Locate the cell with the specified text and output its (X, Y) center coordinate. 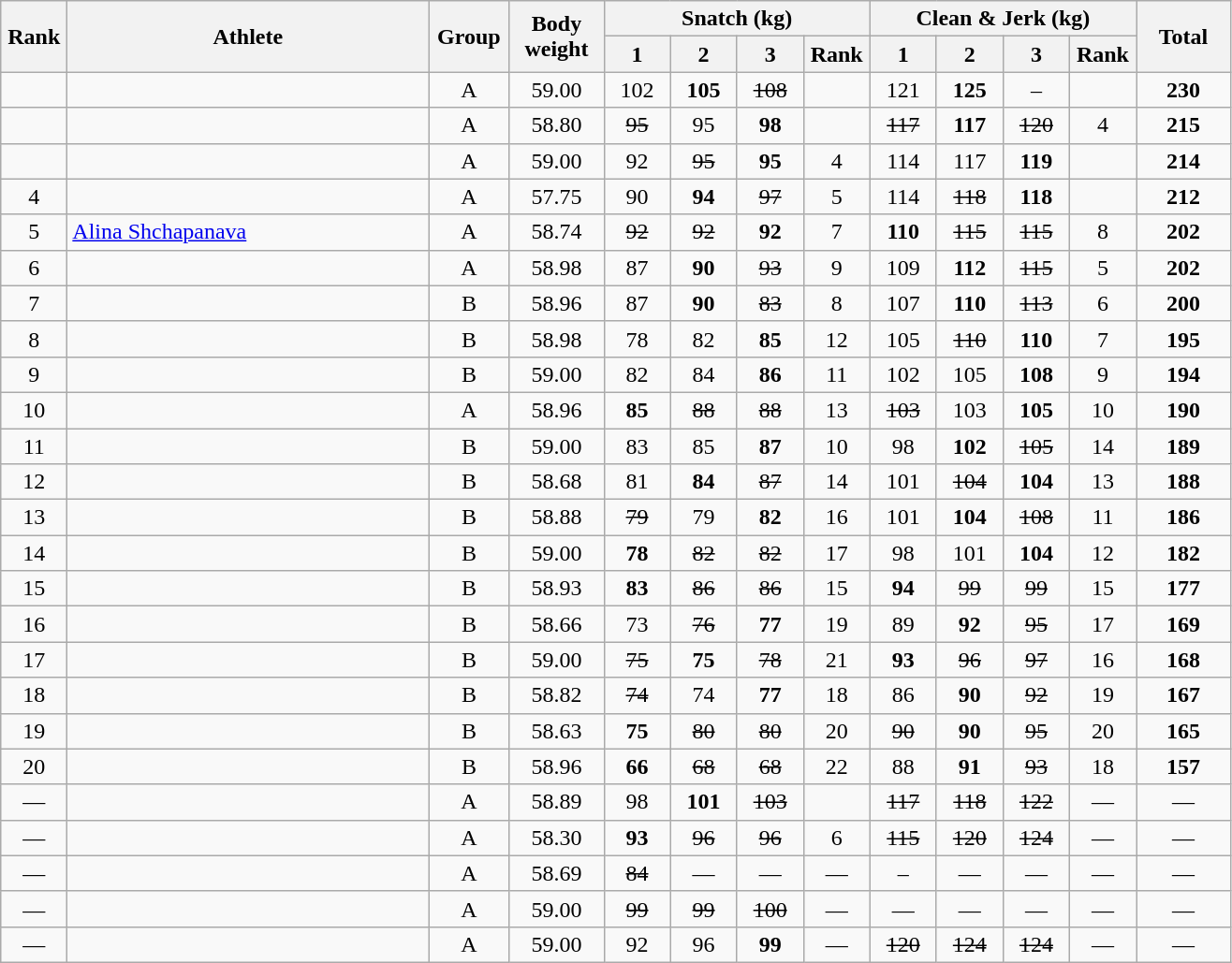
125 (970, 90)
186 (1183, 518)
58.80 (556, 125)
100 (770, 909)
81 (637, 482)
109 (902, 268)
66 (637, 766)
122 (1035, 802)
91 (970, 766)
212 (1183, 197)
57.75 (556, 197)
188 (1183, 482)
Snatch (kg) (737, 19)
Body weight (556, 36)
58.82 (556, 695)
177 (1183, 589)
21 (837, 660)
121 (902, 90)
215 (1183, 125)
Clean & Jerk (kg) (1003, 19)
22 (837, 766)
200 (1183, 303)
Total (1183, 36)
58.30 (556, 838)
76 (704, 624)
182 (1183, 553)
167 (1183, 695)
165 (1183, 731)
195 (1183, 339)
230 (1183, 90)
112 (970, 268)
58.68 (556, 482)
58.88 (556, 518)
58.69 (556, 873)
169 (1183, 624)
73 (637, 624)
214 (1183, 161)
157 (1183, 766)
113 (1035, 303)
189 (1183, 446)
58.66 (556, 624)
58.74 (556, 232)
58.89 (556, 802)
Alina Shchapanava (248, 232)
168 (1183, 660)
Athlete (248, 36)
Group (469, 36)
119 (1035, 161)
58.63 (556, 731)
194 (1183, 374)
190 (1183, 410)
89 (902, 624)
107 (902, 303)
58.93 (556, 589)
